Capture the cell that displays the provided text and extract its [X, Y] central coordinate. 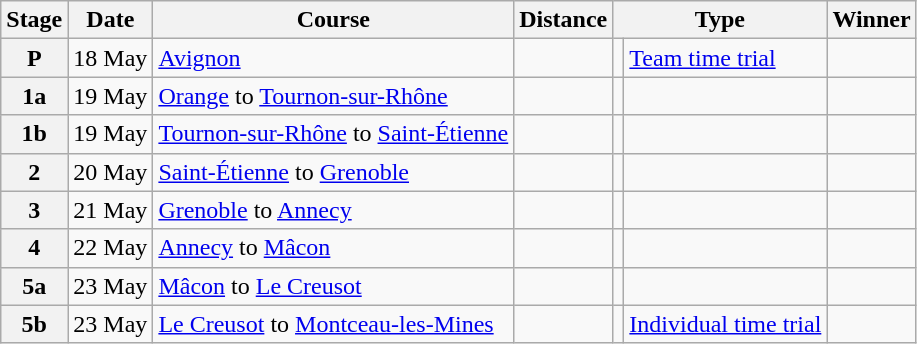
3 [34, 210]
18 May [110, 58]
22 May [110, 248]
P [34, 58]
1a [34, 96]
Saint-Étienne to Grenoble [334, 172]
Individual time trial [726, 324]
Distance [564, 20]
20 May [110, 172]
5a [34, 286]
Stage [34, 20]
21 May [110, 210]
Date [110, 20]
Grenoble to Annecy [334, 210]
Orange to Tournon-sur-Rhône [334, 96]
2 [34, 172]
Avignon [334, 58]
4 [34, 248]
Winner [872, 20]
Annecy to Mâcon [334, 248]
1b [34, 134]
Type [720, 20]
Tournon-sur-Rhône to Saint-Étienne [334, 134]
Le Creusot to Montceau-les-Mines [334, 324]
Team time trial [726, 58]
5b [34, 324]
Course [334, 20]
Mâcon to Le Creusot [334, 286]
